Capture the cell that displays the provided text and extract its [X, Y] central coordinate. 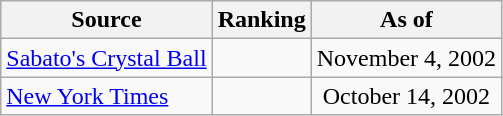
New York Times [106, 96]
Source [106, 20]
As of [406, 20]
November 4, 2002 [406, 58]
Ranking [262, 20]
Sabato's Crystal Ball [106, 58]
October 14, 2002 [406, 96]
